Capture the cell that displays the provided text and extract its [X, Y] central coordinate. 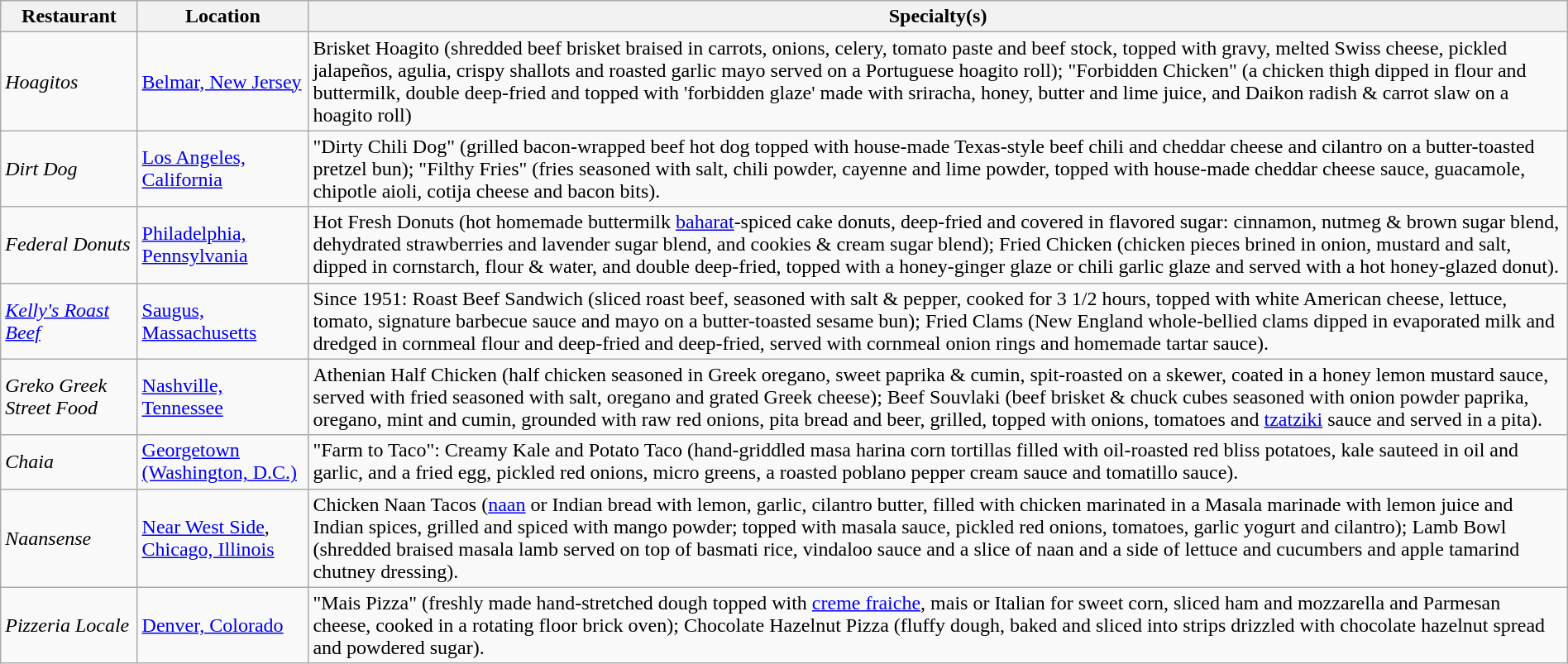
Dirt Dog [69, 169]
Los Angeles, California [223, 169]
Saugus, Massachusetts [223, 321]
Chaia [69, 461]
Philadelphia, Pennsylvania [223, 245]
Nashville, Tennessee [223, 397]
Naansense [69, 537]
Belmar, New Jersey [223, 81]
Location [223, 17]
Greko Greek Street Food [69, 397]
Restaurant [69, 17]
Georgetown (Washington, D.C.) [223, 461]
Specialty(s) [938, 17]
Near West Side, Chicago, Illinois [223, 537]
Hoagitos [69, 81]
Denver, Colorado [223, 625]
Pizzeria Locale [69, 625]
Federal Donuts [69, 245]
Kelly's Roast Beef [69, 321]
